Capture the cell that displays the provided text and extract its [X, Y] central coordinate. 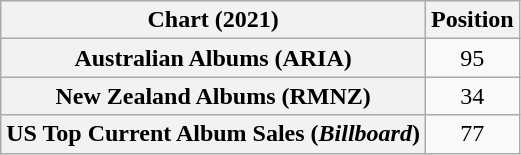
US Top Current Album Sales (Billboard) [214, 134]
New Zealand Albums (RMNZ) [214, 96]
95 [472, 58]
Chart (2021) [214, 20]
34 [472, 96]
Australian Albums (ARIA) [214, 58]
77 [472, 134]
Position [472, 20]
